Locate the cell with the specified text and output its (X, Y) center coordinate. 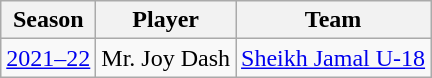
Team (334, 20)
Season (48, 20)
Player (166, 20)
2021–22 (48, 58)
Sheikh Jamal U-18 (334, 58)
Mr. Joy Dash (166, 58)
